Return the (X, Y) coordinate for the center point of the cell that contains the specified text.  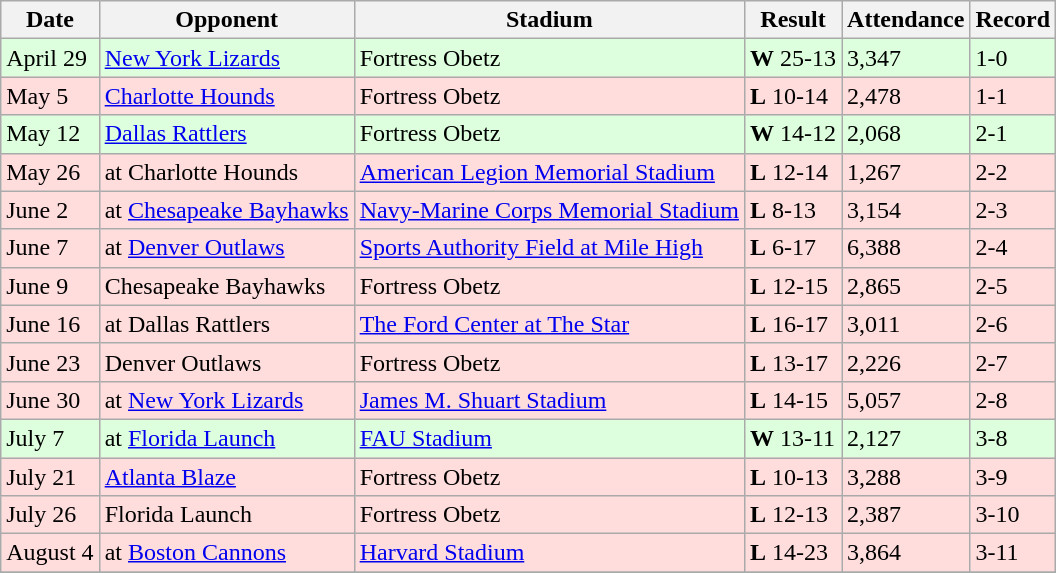
2-6 (1013, 324)
at New York Lizards (226, 400)
Atlanta Blaze (226, 477)
W 13-11 (792, 438)
at Denver Outlaws (226, 248)
L 16-17 (792, 324)
3,154 (906, 210)
July 21 (50, 477)
at Florida Launch (226, 438)
Chesapeake Bayhawks (226, 286)
3-10 (1013, 515)
June 16 (50, 324)
2-1 (1013, 134)
L 10-13 (792, 477)
American Legion Memorial Stadium (549, 172)
2,478 (906, 96)
L 8-13 (792, 210)
3-8 (1013, 438)
August 4 (50, 553)
at Chesapeake Bayhawks (226, 210)
April 29 (50, 58)
Charlotte Hounds (226, 96)
May 5 (50, 96)
June 2 (50, 210)
L 14-23 (792, 553)
3,347 (906, 58)
Stadium (549, 20)
3-9 (1013, 477)
1,267 (906, 172)
1-1 (1013, 96)
3,011 (906, 324)
2,387 (906, 515)
New York Lizards (226, 58)
1-0 (1013, 58)
2,068 (906, 134)
Florida Launch (226, 515)
L 14-15 (792, 400)
Harvard Stadium (549, 553)
Denver Outlaws (226, 362)
June 23 (50, 362)
Sports Authority Field at Mile High (549, 248)
2,865 (906, 286)
2-5 (1013, 286)
May 12 (50, 134)
2-2 (1013, 172)
L 13-17 (792, 362)
FAU Stadium (549, 438)
May 26 (50, 172)
June 9 (50, 286)
L 12-13 (792, 515)
2-7 (1013, 362)
July 7 (50, 438)
at Charlotte Hounds (226, 172)
6,388 (906, 248)
L 12-14 (792, 172)
W 14-12 (792, 134)
2-3 (1013, 210)
3,864 (906, 553)
2-4 (1013, 248)
Result (792, 20)
June 30 (50, 400)
2-8 (1013, 400)
The Ford Center at The Star (549, 324)
Dallas Rattlers (226, 134)
James M. Shuart Stadium (549, 400)
at Dallas Rattlers (226, 324)
L 6-17 (792, 248)
Attendance (906, 20)
2,226 (906, 362)
Record (1013, 20)
5,057 (906, 400)
3,288 (906, 477)
June 7 (50, 248)
2,127 (906, 438)
at Boston Cannons (226, 553)
W 25-13 (792, 58)
July 26 (50, 515)
L 12-15 (792, 286)
Opponent (226, 20)
3-11 (1013, 553)
Date (50, 20)
Navy-Marine Corps Memorial Stadium (549, 210)
L 10-14 (792, 96)
